Detect which cell encompasses the target text, then output its (X, Y) center coordinate. 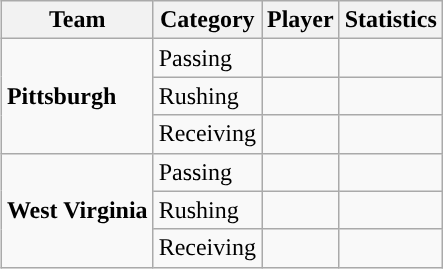
Category (207, 20)
Statistics (390, 20)
Team (77, 20)
West Virginia (77, 210)
Player (301, 20)
Pittsburgh (77, 96)
